Identify which cell holds the provided text, then report its (X, Y) central coordinate. 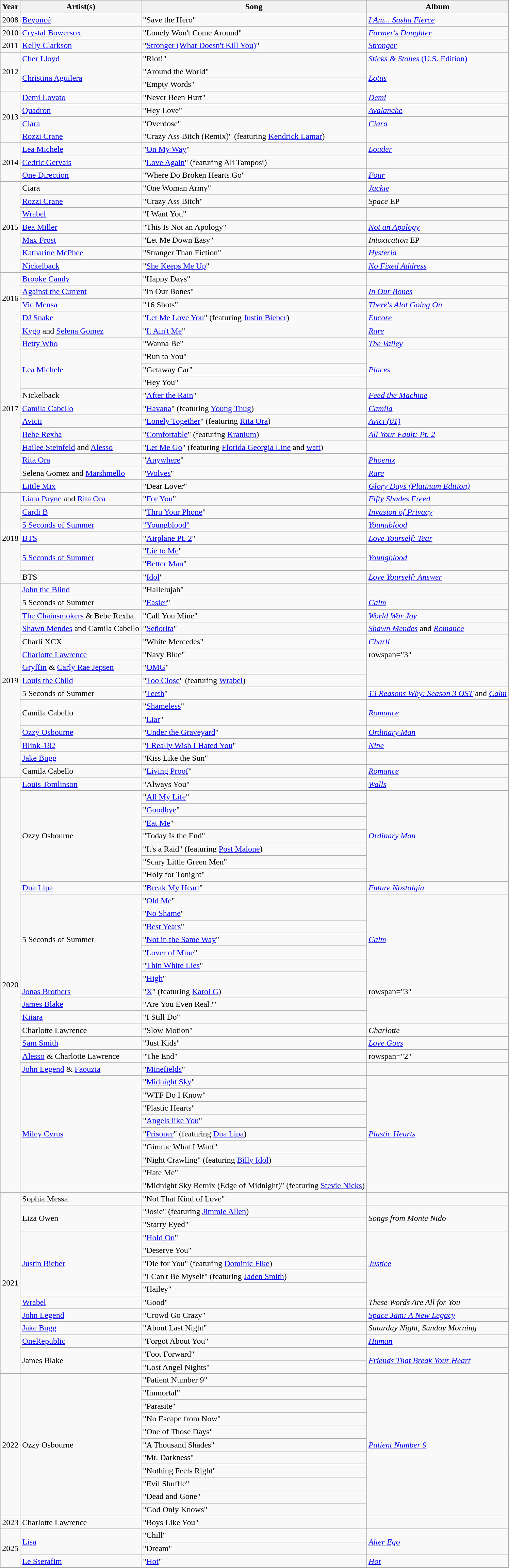
"Lover of Mine" (254, 952)
"Break My Heart" (254, 888)
Charli XCX (81, 642)
John the Blind (81, 590)
Shawn Mendes and Camila Cabello (81, 629)
"I Still Do" (254, 1017)
Gryffin & Carly Rae Jepsen (81, 667)
"Save the Hero" (254, 20)
Stronger (438, 46)
Selena Gomez and Marshmello (81, 473)
"Liar" (254, 719)
Intoxication EP (438, 240)
"Easier" (254, 603)
Plastic Hearts (438, 1134)
"Comfortable" (featuring Kranium) (254, 434)
"16 Shots" (254, 305)
Shawn Mendes and Romance (438, 629)
Hysteria (438, 253)
Louder (438, 149)
Camila (438, 408)
Feed the Machine (438, 395)
Farmer's Daughter (438, 33)
Glory Days (Platinum Edition) (438, 486)
Vic Mensa (81, 305)
"About Last Night" (254, 1328)
"White Mercedes" (254, 642)
"Best Years" (254, 926)
Quadron (81, 110)
13 Reasons Why: Season 3 OST and Calm (438, 693)
"On My Way" (254, 149)
"Forgot About You" (254, 1341)
2015 (10, 227)
"Dead and Gone" (254, 1497)
"Shameless" (254, 706)
Brooke Candy (81, 279)
DJ Snake (81, 318)
"In Our Bones" (254, 292)
Hailee Steinfeld and Alesso (81, 447)
Charlotte (438, 1030)
"Prisoner" (featuring Dua Lipa) (254, 1134)
"Old Me" (254, 901)
Betty Who (81, 343)
Jackie (438, 188)
"Living Proof" (254, 771)
"Better Man" (254, 564)
Jonas Brothers (81, 991)
"Wanna Be" (254, 343)
Places (438, 369)
"Idol" (254, 577)
"Wolves" (254, 473)
"Crowd Go Crazy" (254, 1315)
"Let Me Love You" (featuring Justin Bieber) (254, 318)
"Lonely Won't Come Around" (254, 33)
"Parasite" (254, 1406)
"Boys Like You" (254, 1522)
"Josie" (featuring Jimmie Allen) (254, 1212)
"Goodbye" (254, 810)
"Crazy Ass Bitch (Remix)" (featuring Kendrick Lamar) (254, 136)
"Señorita" (254, 629)
"Mr. Darkness" (254, 1458)
In Our Bones (438, 292)
"After the Rain" (254, 395)
"A Thousand Shades" (254, 1445)
"Hate Me" (254, 1173)
"Slow Motion" (254, 1030)
"Dear Lover" (254, 486)
Dua Lipa (81, 888)
Lisa (81, 1542)
"Let Me Down Easy" (254, 240)
Miley Cyrus (81, 1134)
2010 (10, 33)
"One Woman Army" (254, 188)
"This Is Not an Apology" (254, 227)
All Your Fault: Pt. 2 (438, 434)
2025 (10, 1548)
"Chill" (254, 1535)
"Hold On" (254, 1238)
The Valley (438, 343)
Love Yourself: Answer (438, 577)
Beyoncé (81, 20)
The Chainsmokers & Bebe Rexha (81, 616)
"Eat Me" (254, 823)
"I Want You" (254, 214)
Avalanche (438, 110)
Love Goes (438, 1043)
"Thin White Lies" (254, 965)
Space Jam: A New Legacy (438, 1315)
"Thru Your Phone" (254, 512)
2022 (10, 1444)
"Today Is the End" (254, 836)
"Immortal" (254, 1393)
Fifty Shades Freed (438, 499)
"Stronger (What Doesn't Kill You)" (254, 46)
Against the Current (81, 292)
"Under the Graveyard" (254, 732)
"She Keeps Me Up" (254, 266)
"Empty Words" (254, 84)
"Angels like You" (254, 1121)
Bea Miller (81, 227)
"Are You Even Real?" (254, 1004)
"Night Crawling" (featuring Billy Idol) (254, 1160)
"OMG" (254, 667)
"I Really Wish I Hated You" (254, 745)
"Call You Mine" (254, 616)
Katharine McPhee (81, 253)
Liam Payne and Rita Ora (81, 499)
2021 (10, 1282)
"Youngblood" (254, 525)
"Scary Little Green Men" (254, 862)
2016 (10, 298)
"X" (featuring Karol G) (254, 991)
Charli (438, 642)
Avicii (81, 421)
2011 (10, 46)
"Run to You" (254, 356)
I Am... Sasha Fierce (438, 20)
Demi (438, 97)
"Crazy Ass Bitch" (254, 201)
These Words Are All for You (438, 1302)
"Hallelujah" (254, 590)
Album (438, 7)
Saturday Night, Sunday Morning (438, 1328)
"Minefields" (254, 1069)
OneRepublic (81, 1341)
"Lie to Me" (254, 551)
Human (438, 1341)
Louis Tomlinson (81, 784)
"Kiss Like the Sun" (254, 758)
"Havana" (featuring Young Thug) (254, 408)
"Overdose" (254, 123)
"Dream" (254, 1548)
Love Yourself: Tear (438, 538)
Justice (438, 1263)
"No Escape from Now" (254, 1419)
Cardi B (81, 512)
Demi Lovato (81, 97)
"Midnight Sky Remix (Edge of Midnight)" (featuring Stevie Nicks) (254, 1185)
"Die for You" (featuring Dominic Fike) (254, 1263)
No Fixed Address (438, 266)
"Too Close" (featuring Wrabel) (254, 680)
"Lost Angel Nights" (254, 1367)
Songs from Monte Nido (438, 1218)
"All My Life" (254, 797)
Encore (438, 318)
2019 (10, 681)
"For You" (254, 499)
"Let Me Go" (featuring Florida Georgia Line and watt) (254, 447)
2013 (10, 117)
"Hailey" (254, 1289)
"Good" (254, 1302)
2018 (10, 538)
"Always You" (254, 784)
"Just Kids" (254, 1043)
"God Only Knows" (254, 1509)
"Teeth" (254, 693)
Sticks & Stones (U.S. Edition) (438, 59)
"Never Been Hurt" (254, 97)
"Anywhere" (254, 460)
"Navy Blue" (254, 654)
"Getaway Car" (254, 369)
"Holy for Tonight" (254, 875)
Artist(s) (81, 7)
rowspan="2" (438, 1056)
Song (254, 7)
2020 (10, 985)
John Legend (81, 1315)
Alesso & Charlotte Lawrence (81, 1056)
"One of Those Days" (254, 1432)
"High" (254, 978)
Patient Number 9 (438, 1444)
"Hey You" (254, 383)
"Happy Days" (254, 279)
"Starry Eyed" (254, 1225)
Nine (438, 745)
Kygo and Selena Gomez (81, 330)
Walls (438, 784)
Kelly Clarkson (81, 46)
Avīci (01) (438, 421)
Christina Aguilera (81, 78)
Lotus (438, 78)
World War Joy (438, 616)
Space EP (438, 201)
"Midnight Sky" (254, 1082)
Cher Lloyd (81, 59)
"Foot Forward" (254, 1354)
"Nothing Feels Right" (254, 1471)
"Plastic Hearts" (254, 1108)
Louis the Child (81, 680)
"Hey Love" (254, 110)
Cedric Gervais (81, 162)
2012 (10, 71)
"Not That Kind of Love" (254, 1198)
"It's a Raid" (featuring Post Malone) (254, 849)
"Evil Shuffle" (254, 1484)
Hot (438, 1561)
"The End" (254, 1056)
2008 (10, 20)
"Lonely Together" (featuring Rita Ora) (254, 421)
Year (10, 7)
Max Frost (81, 240)
"No Shame" (254, 914)
Invasion of Privacy (438, 512)
"Hot" (254, 1561)
"WTF Do I Know" (254, 1095)
"It Ain't Me" (254, 330)
One Direction (81, 175)
2017 (10, 408)
Liza Owen (81, 1218)
Friends That Break Your Heart (438, 1360)
"Deserve You" (254, 1250)
Not an Apology (438, 227)
2014 (10, 162)
"Around the World" (254, 71)
Crystal Bowersox (81, 33)
"Airplane Pt. 2" (254, 538)
"Not in the Same Way" (254, 939)
John Legend & Faouzia (81, 1069)
"Love Again" (featuring Ali Tamposi) (254, 162)
Future Nostalgia (438, 888)
Bebe Rexha (81, 434)
Kiiara (81, 1017)
"Where Do Broken Hearts Go" (254, 175)
"Patient Number 9" (254, 1380)
Rita Ora (81, 460)
Sam Smith (81, 1043)
Le Sserafim (81, 1561)
Blink-182 (81, 745)
There's Alot Going On (438, 305)
Phoenix (438, 460)
"I Can't Be Myself" (featuring Jaden Smith) (254, 1276)
Alter Ego (438, 1542)
2023 (10, 1522)
Justin Bieber (81, 1263)
"Gimme What I Want" (254, 1147)
Little Mix (81, 486)
"Riot!" (254, 59)
"Stranger Than Fiction" (254, 253)
Sophia Messa (81, 1198)
Four (438, 175)
